Search for the cell housing the specified text and yield its (x, y) center coordinate. 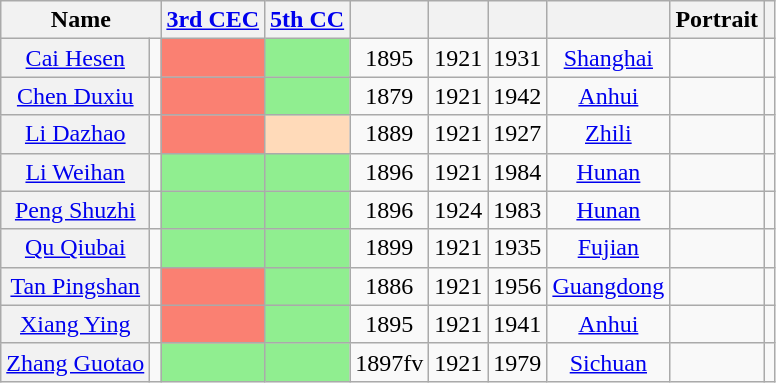
1979 (518, 362)
Cai Hesen (76, 58)
1942 (518, 96)
1941 (518, 324)
1924 (458, 210)
Qu Qiubai (76, 248)
1897fv (390, 362)
1886 (390, 286)
3rd CEC (213, 20)
5th CC (308, 20)
Guangdong (608, 286)
Zhili (608, 134)
Fujian (608, 248)
Zhang Guotao (76, 362)
Sichuan (608, 362)
1984 (518, 172)
Tan Pingshan (76, 286)
Chen Duxiu (76, 96)
Name (81, 20)
Li Dazhao (76, 134)
1931 (518, 58)
1956 (518, 286)
1889 (390, 134)
Portrait (717, 20)
Xiang Ying (76, 324)
1927 (518, 134)
1983 (518, 210)
Peng Shuzhi (76, 210)
1935 (518, 248)
1899 (390, 248)
1879 (390, 96)
Li Weihan (76, 172)
Shanghai (608, 58)
